Locate the cell with the specified text and output its (x, y) center coordinate. 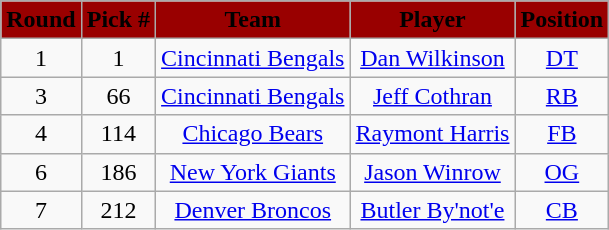
Butler By'not'e (432, 210)
RB (562, 96)
Team (253, 20)
Dan Wilkinson (432, 58)
212 (118, 210)
New York Giants (253, 172)
3 (41, 96)
OG (562, 172)
4 (41, 134)
Player (432, 20)
Jason Winrow (432, 172)
Chicago Bears (253, 134)
66 (118, 96)
186 (118, 172)
CB (562, 210)
Jeff Cothran (432, 96)
Raymont Harris (432, 134)
Denver Broncos (253, 210)
FB (562, 134)
Round (41, 20)
Pick # (118, 20)
114 (118, 134)
Position (562, 20)
DT (562, 58)
7 (41, 210)
6 (41, 172)
